Pinpoint the cell where the given text exists, returning its [X, Y] midpoint coordinate. 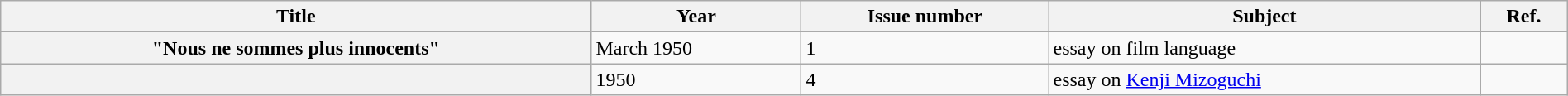
Issue number [925, 17]
4 [925, 79]
Title [296, 17]
essay on Kenji Mizoguchi [1264, 79]
Year [696, 17]
Ref. [1524, 17]
Subject [1264, 17]
"Nous ne sommes plus innocents" [296, 48]
March 1950 [696, 48]
1950 [696, 79]
1 [925, 48]
essay on film language [1264, 48]
